For the text-containing cell, return its midpoint in (X, Y) coordinate format. 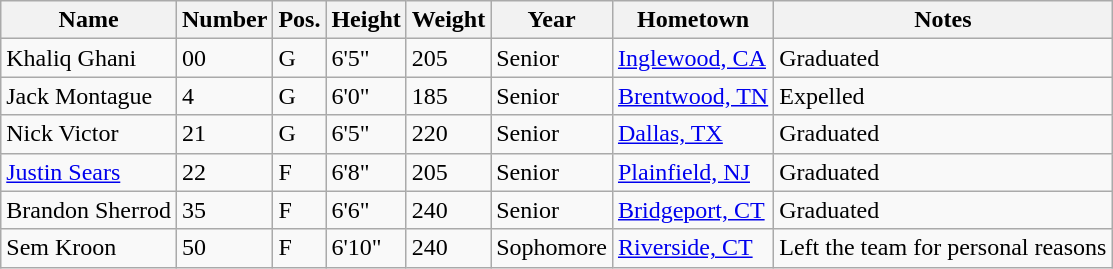
Pos. (300, 20)
220 (448, 134)
Bridgeport, CT (692, 210)
Jack Montague (89, 96)
Notes (943, 20)
4 (224, 96)
Riverside, CT (692, 248)
6'10" (366, 248)
22 (224, 172)
Plainfield, NJ (692, 172)
Year (552, 20)
Left the team for personal reasons (943, 248)
Height (366, 20)
Inglewood, CA (692, 58)
6'6" (366, 210)
Dallas, TX (692, 134)
35 (224, 210)
Number (224, 20)
Sophomore (552, 248)
Hometown (692, 20)
Khaliq Ghani (89, 58)
Brandon Sherrod (89, 210)
Weight (448, 20)
Nick Victor (89, 134)
185 (448, 96)
6'0" (366, 96)
Expelled (943, 96)
Brentwood, TN (692, 96)
21 (224, 134)
Name (89, 20)
6'8" (366, 172)
50 (224, 248)
Sem Kroon (89, 248)
Justin Sears (89, 172)
00 (224, 58)
